Scan for the cell matching the given text and deliver its [x, y] coordinate at center. 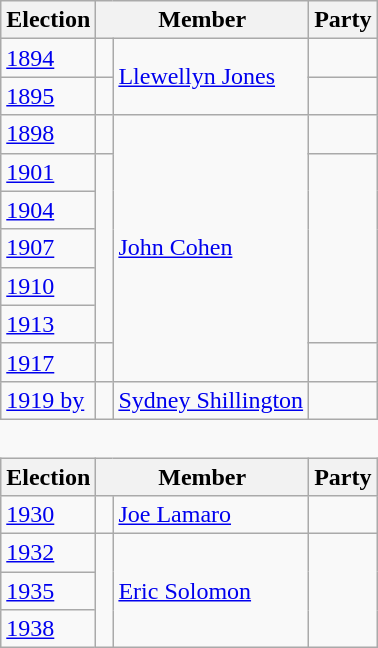
Llewellyn Jones [211, 77]
1904 [48, 210]
1895 [48, 96]
1913 [48, 324]
1898 [48, 134]
John Cohen [211, 248]
1938 [48, 629]
1907 [48, 248]
1910 [48, 286]
Eric Solomon [211, 591]
Joe Lamaro [211, 515]
1901 [48, 172]
1932 [48, 553]
1917 [48, 362]
1930 [48, 515]
Sydney Shillington [211, 400]
1935 [48, 591]
1894 [48, 58]
1919 by [48, 400]
